Pinpoint the cell where the given text exists, returning its [X, Y] midpoint coordinate. 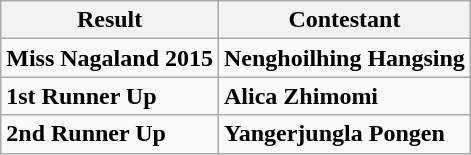
Nenghoilhing Hangsing [345, 58]
1st Runner Up [110, 96]
Result [110, 20]
Alica Zhimomi [345, 96]
Contestant [345, 20]
Yangerjungla Pongen [345, 134]
2nd Runner Up [110, 134]
Miss Nagaland 2015 [110, 58]
